Return the (X, Y) coordinate for the center point of the cell that contains the specified text.  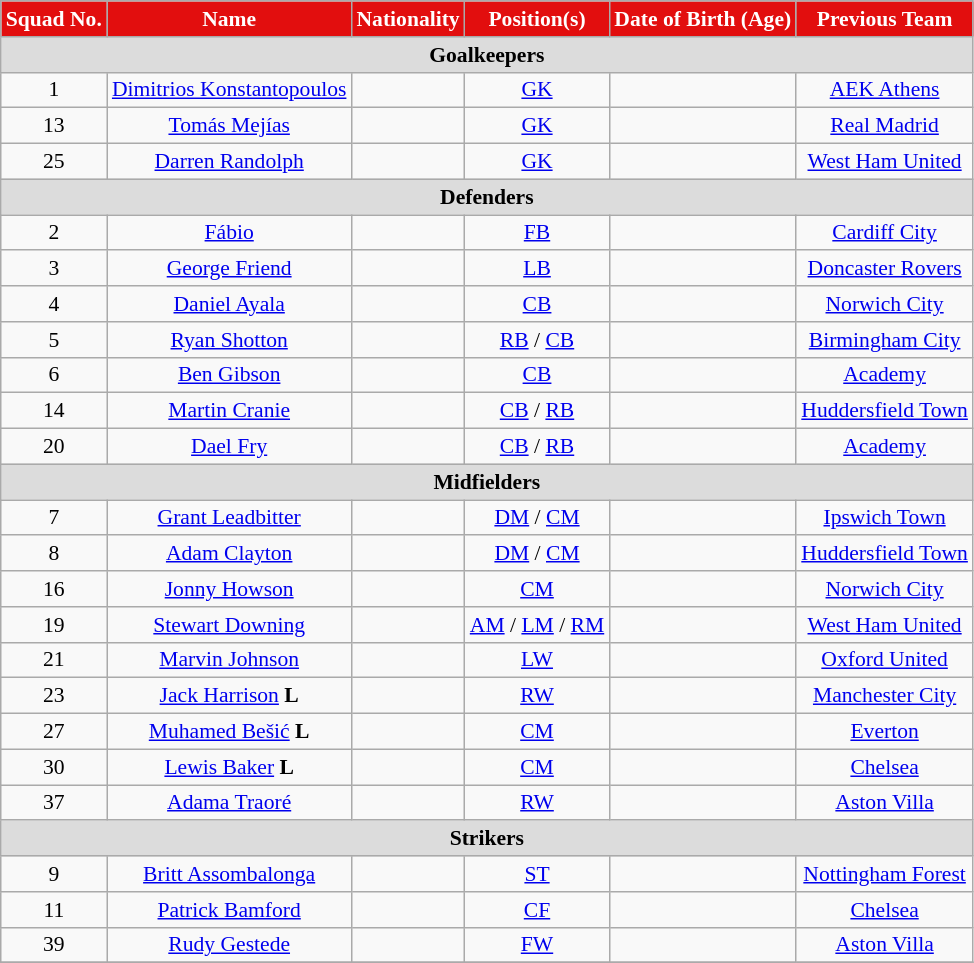
Dimitrios Konstantopoulos (230, 90)
39 (54, 945)
Birmingham City (884, 340)
21 (54, 660)
Adama Traoré (230, 803)
Manchester City (884, 696)
RB / CB (538, 340)
27 (54, 732)
Previous Team (884, 19)
Martin Cranie (230, 411)
Britt Assombalonga (230, 874)
16 (54, 589)
Real Madrid (884, 126)
Adam Clayton (230, 554)
6 (54, 375)
Position(s) (538, 19)
14 (54, 411)
1 (54, 90)
13 (54, 126)
20 (54, 447)
2 (54, 233)
3 (54, 269)
George Friend (230, 269)
Squad No. (54, 19)
Everton (884, 732)
Dael Fry (230, 447)
Daniel Ayala (230, 304)
8 (54, 554)
ST (538, 874)
Marvin Johnson (230, 660)
5 (54, 340)
CF (538, 910)
Patrick Bamford (230, 910)
Rudy Gestede (230, 945)
FW (538, 945)
Lewis Baker L (230, 767)
Ben Gibson (230, 375)
Ryan Shotton (230, 340)
19 (54, 625)
9 (54, 874)
Oxford United (884, 660)
7 (54, 518)
Cardiff City (884, 233)
Tomás Mejías (230, 126)
4 (54, 304)
Date of Birth (Age) (702, 19)
11 (54, 910)
Darren Randolph (230, 162)
LW (538, 660)
Strikers (487, 839)
Name (230, 19)
Fábio (230, 233)
37 (54, 803)
Goalkeepers (487, 55)
AEK Athens (884, 90)
Nottingham Forest (884, 874)
23 (54, 696)
Grant Leadbitter (230, 518)
Jack Harrison L (230, 696)
30 (54, 767)
Defenders (487, 197)
LB (538, 269)
Stewart Downing (230, 625)
Doncaster Rovers (884, 269)
FB (538, 233)
25 (54, 162)
Muhamed Bešić L (230, 732)
Nationality (408, 19)
Midfielders (487, 482)
Jonny Howson (230, 589)
AM / LM / RM (538, 625)
Ipswich Town (884, 518)
